Return the [X, Y] coordinate for the center point of the cell that contains the specified text.  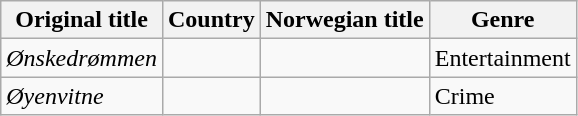
Øyenvitne [82, 96]
Country [211, 20]
Entertainment [502, 58]
Original title [82, 20]
Norwegian title [344, 20]
Genre [502, 20]
Crime [502, 96]
Ønskedrømmen [82, 58]
